Detect which cell encompasses the target text, then output its [X, Y] center coordinate. 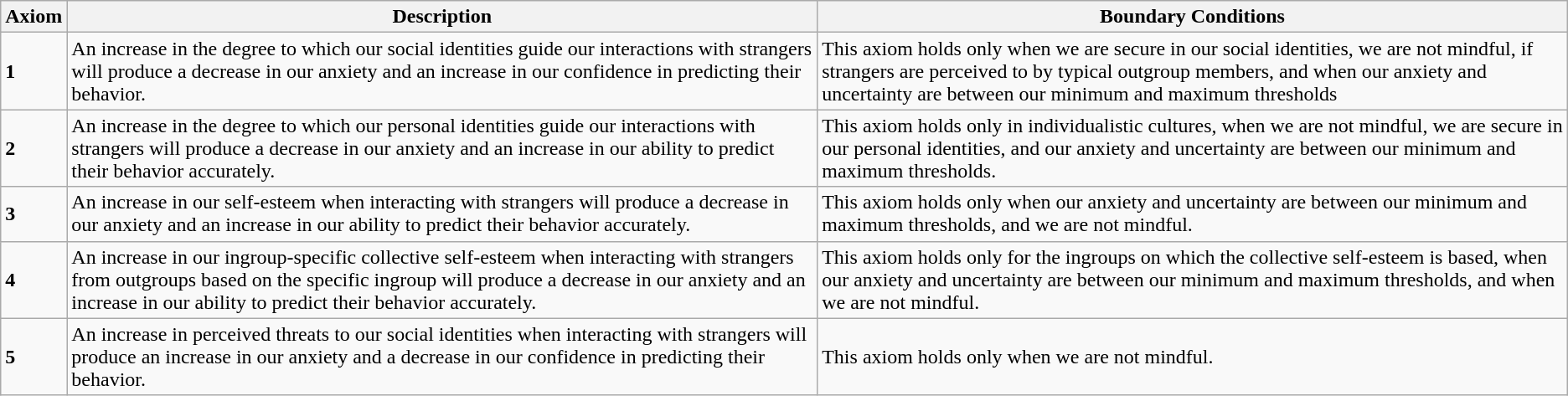
5 [34, 357]
Boundary Conditions [1193, 17]
3 [34, 214]
Description [442, 17]
This axiom holds only when we are not mindful. [1193, 357]
2 [34, 148]
Axiom [34, 17]
1 [34, 71]
4 [34, 280]
This axiom holds only when our anxiety and uncertainty are between our minimum and maximum thresholds, and we are not mindful. [1193, 214]
